Pinpoint the cell where the given text exists, returning its [X, Y] midpoint coordinate. 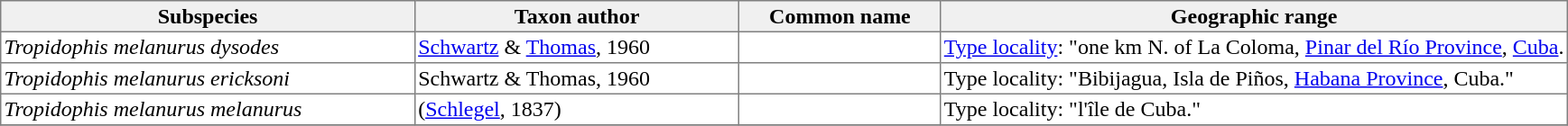
Subspecies [208, 16]
Type locality: "Bibijagua, Isla de Piños, Habana Province, Cuba." [1254, 78]
Type locality: "l'île de Cuba." [1254, 109]
Tropidophis melanurus ericksoni [208, 78]
Tropidophis melanurus dysodes [208, 47]
Common name [840, 16]
Taxon author [576, 16]
Tropidophis melanurus melanurus [208, 109]
Type locality: "one km N. of La Coloma, Pinar del Río Province, Cuba. [1254, 47]
Geographic range [1254, 16]
(Schlegel, 1837) [576, 109]
